Return the (x, y) coordinate for the center point of the cell that contains the specified text.  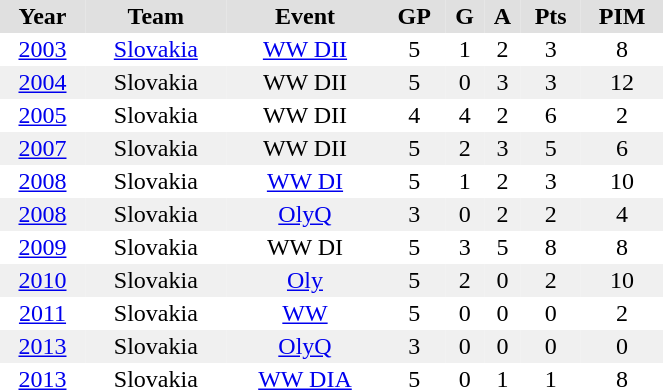
2011 (42, 314)
G (464, 16)
2009 (42, 248)
2005 (42, 116)
A (502, 16)
2003 (42, 50)
2013 (42, 346)
8 (551, 248)
Year (42, 16)
Pts (551, 16)
2004 (42, 82)
WW (306, 314)
6 (551, 116)
Team (156, 16)
Oly (306, 280)
2010 (42, 280)
2007 (42, 148)
Event (306, 16)
GP (414, 16)
